Locate the cell with the specified text and output its (x, y) center coordinate. 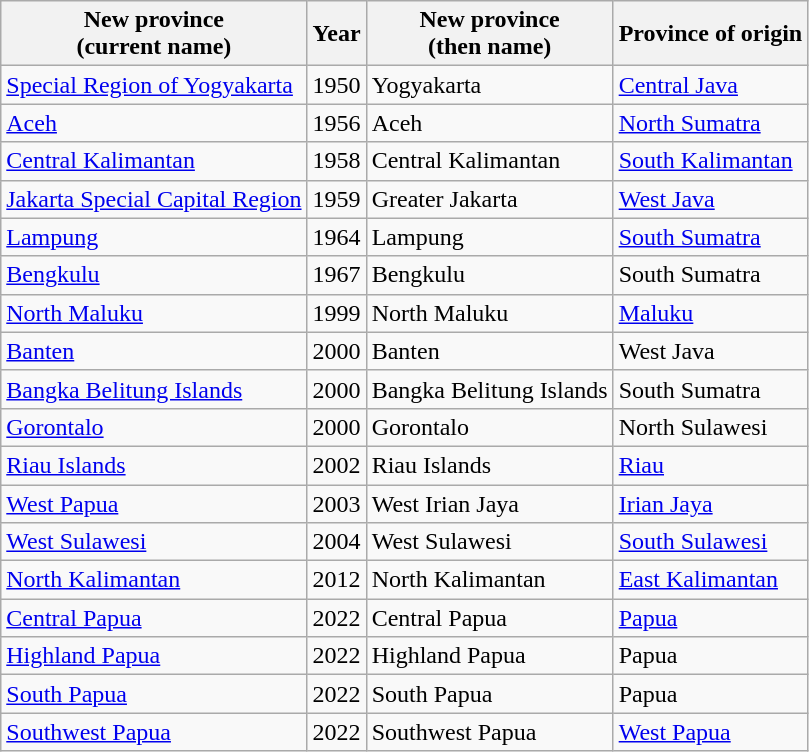
North Sulawesi (710, 427)
Yogyakarta (490, 85)
2012 (336, 580)
1964 (336, 237)
1959 (336, 199)
1956 (336, 123)
West Irian Jaya (490, 503)
Year (336, 34)
Irian Jaya (710, 503)
Special Region of Yogyakarta (154, 85)
1967 (336, 275)
Central Java (710, 85)
North Sumatra (710, 123)
Maluku (710, 313)
Jakarta Special Capital Region (154, 199)
South Kalimantan (710, 161)
2003 (336, 503)
1999 (336, 313)
New province(then name) (490, 34)
Riau (710, 465)
South Sulawesi (710, 542)
New province(current name) (154, 34)
2004 (336, 542)
Province of origin (710, 34)
1950 (336, 85)
East Kalimantan (710, 580)
1958 (336, 161)
2002 (336, 465)
Greater Jakarta (490, 199)
